Provide the (X, Y) coordinate of the cell's center where the given text is located.  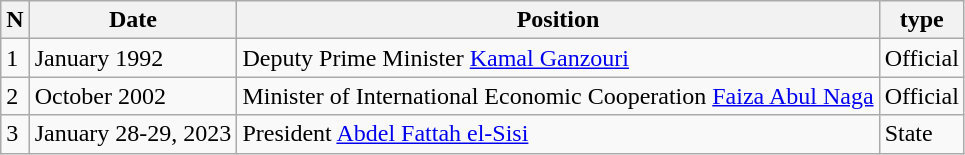
N (15, 20)
January 1992 (133, 58)
State (922, 134)
January 28-29, 2023 (133, 134)
President Abdel Fattah el-Sisi (558, 134)
Deputy Prime Minister Kamal Ganzouri (558, 58)
Minister of International Economic Cooperation Faiza Abul Naga (558, 96)
2 (15, 96)
Date (133, 20)
1 (15, 58)
Position (558, 20)
3 (15, 134)
October 2002 (133, 96)
type (922, 20)
